For the text-containing cell, return its midpoint in [x, y] coordinate format. 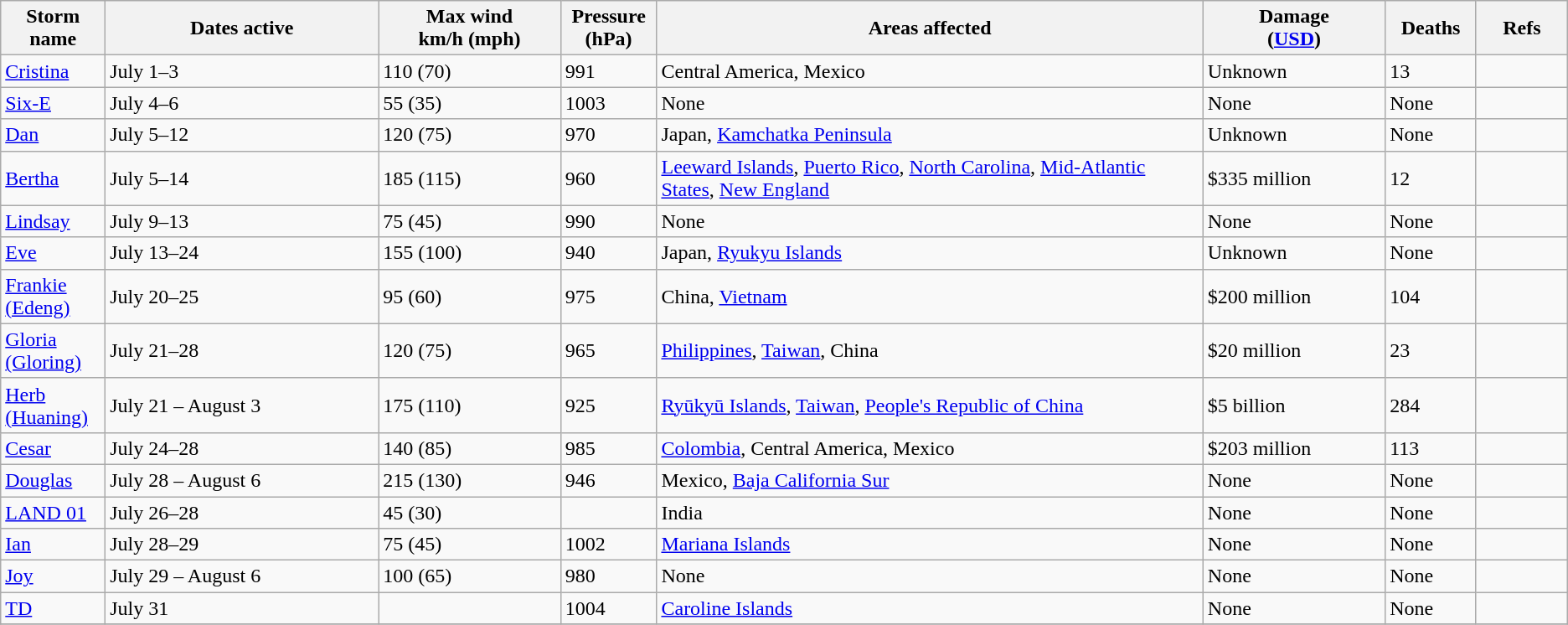
July 21–28 [242, 350]
Storm name [54, 28]
100 (65) [469, 576]
946 [608, 480]
965 [608, 350]
990 [608, 221]
Ian [54, 545]
Colombia, Central America, Mexico [930, 448]
95 (60) [469, 297]
Caroline Islands [930, 608]
July 4–6 [242, 103]
Damage(USD) [1293, 28]
Eve [54, 253]
July 28 – August 6 [242, 480]
July 24–28 [242, 448]
July 13–24 [242, 253]
Philippines, Taiwan, China [930, 350]
Lindsay [54, 221]
113 [1431, 448]
215 (130) [469, 480]
Areas affected [930, 28]
104 [1431, 297]
Joy [54, 576]
July 1–3 [242, 71]
23 [1431, 350]
110 (70) [469, 71]
Cristina [54, 71]
Cesar [54, 448]
Pressure(hPa) [608, 28]
Mariana Islands [930, 545]
July 29 – August 6 [242, 576]
Douglas [54, 480]
Refs [1521, 28]
Herb (Huaning) [54, 405]
Max windkm/h (mph) [469, 28]
Dan [54, 135]
980 [608, 576]
975 [608, 297]
185 (115) [469, 178]
Six-E [54, 103]
940 [608, 253]
Frankie (Edeng) [54, 297]
175 (110) [469, 405]
925 [608, 405]
991 [608, 71]
284 [1431, 405]
12 [1431, 178]
Deaths [1431, 28]
India [930, 512]
1002 [608, 545]
July 20–25 [242, 297]
Japan, Kamchatka Peninsula [930, 135]
July 5–14 [242, 178]
LAND 01 [54, 512]
July 26–28 [242, 512]
960 [608, 178]
China, Vietnam [930, 297]
Bertha [54, 178]
Leeward Islands, Puerto Rico, North Carolina, Mid-Atlantic States, New England [930, 178]
Ryūkyū Islands, Taiwan, People's Republic of China [930, 405]
970 [608, 135]
$200 million [1293, 297]
$5 billion [1293, 405]
45 (30) [469, 512]
Dates active [242, 28]
155 (100) [469, 253]
Gloria (Gloring) [54, 350]
1003 [608, 103]
July 31 [242, 608]
July 5–12 [242, 135]
July 9–13 [242, 221]
TD [54, 608]
$20 million [1293, 350]
985 [608, 448]
$203 million [1293, 448]
Central America, Mexico [930, 71]
13 [1431, 71]
Japan, Ryukyu Islands [930, 253]
$335 million [1293, 178]
55 (35) [469, 103]
July 21 – August 3 [242, 405]
1004 [608, 608]
July 28–29 [242, 545]
Mexico, Baja California Sur [930, 480]
140 (85) [469, 448]
